Determine the [X, Y] coordinate at the center of the cell enclosing the given text.  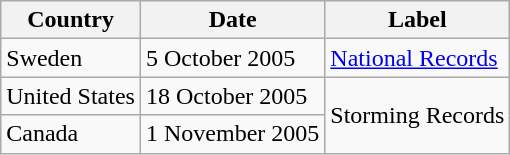
Storming Records [418, 115]
National Records [418, 58]
Date [232, 20]
United States [71, 96]
18 October 2005 [232, 96]
Canada [71, 134]
1 November 2005 [232, 134]
Label [418, 20]
Sweden [71, 58]
5 October 2005 [232, 58]
Country [71, 20]
